Pinpoint the cell where the given text exists, returning its [X, Y] midpoint coordinate. 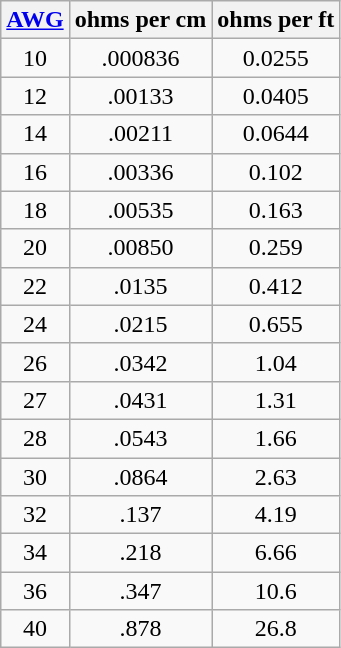
ohms per cm [140, 20]
18 [35, 210]
34 [35, 553]
.137 [140, 515]
26 [35, 362]
10.6 [276, 591]
36 [35, 591]
1.31 [276, 400]
.000836 [140, 58]
1.66 [276, 438]
22 [35, 286]
20 [35, 248]
.00133 [140, 96]
.218 [140, 553]
14 [35, 134]
1.04 [276, 362]
0.0644 [276, 134]
.00850 [140, 248]
0.163 [276, 210]
AWG [35, 20]
.00535 [140, 210]
40 [35, 629]
.00336 [140, 172]
30 [35, 477]
ohms per ft [276, 20]
.0864 [140, 477]
28 [35, 438]
0.0255 [276, 58]
.0135 [140, 286]
0.655 [276, 324]
.0431 [140, 400]
0.259 [276, 248]
6.66 [276, 553]
24 [35, 324]
12 [35, 96]
.0543 [140, 438]
2.63 [276, 477]
0.102 [276, 172]
0.0405 [276, 96]
.00211 [140, 134]
.0215 [140, 324]
32 [35, 515]
.0342 [140, 362]
.878 [140, 629]
0.412 [276, 286]
10 [35, 58]
16 [35, 172]
4.19 [276, 515]
26.8 [276, 629]
27 [35, 400]
.347 [140, 591]
